Return the [x, y] coordinate for the center point of the cell that contains the specified text.  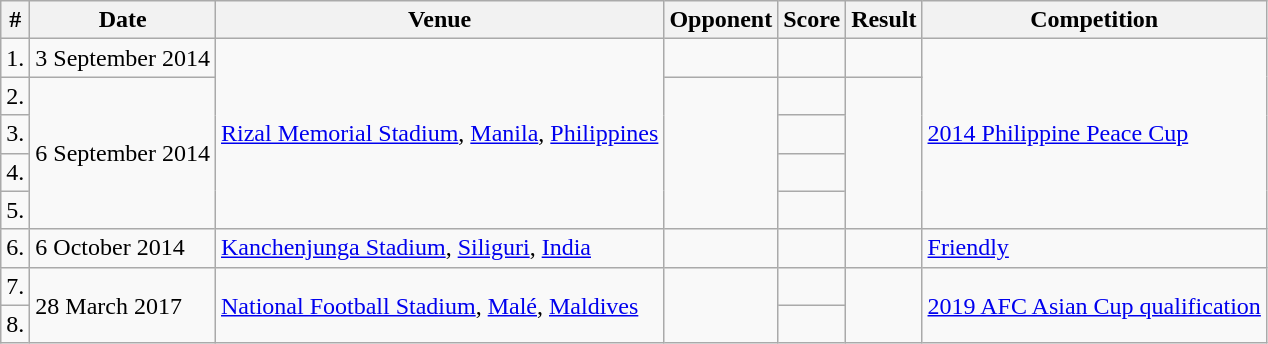
6 September 2014 [123, 153]
Score [812, 20]
Date [123, 20]
6. [16, 248]
Competition [1094, 20]
4. [16, 172]
Opponent [721, 20]
7. [16, 286]
3. [16, 134]
Friendly [1094, 248]
2. [16, 96]
Venue [440, 20]
3 September 2014 [123, 58]
2019 AFC Asian Cup qualification [1094, 305]
5. [16, 210]
Result [884, 20]
6 October 2014 [123, 248]
8. [16, 324]
Kanchenjunga Stadium, Siliguri, India [440, 248]
28 March 2017 [123, 305]
# [16, 20]
Rizal Memorial Stadium, Manila, Philippines [440, 134]
1. [16, 58]
National Football Stadium, Malé, Maldives [440, 305]
2014 Philippine Peace Cup [1094, 134]
